Capture the cell that displays the provided text and extract its (x, y) central coordinate. 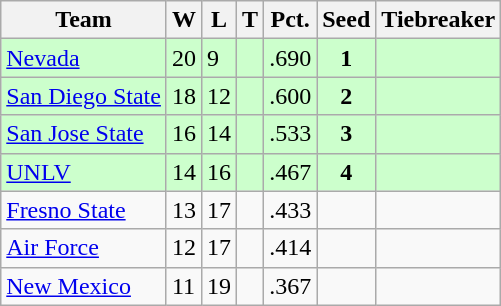
New Mexico (84, 286)
Seed (346, 20)
W (184, 20)
9 (220, 58)
.433 (290, 210)
11 (184, 286)
Pct. (290, 20)
4 (346, 172)
San Diego State (84, 96)
Air Force (84, 248)
UNLV (84, 172)
.533 (290, 134)
18 (184, 96)
San Jose State (84, 134)
Team (84, 20)
Tiebreaker (438, 20)
20 (184, 58)
13 (184, 210)
2 (346, 96)
3 (346, 134)
Nevada (84, 58)
.367 (290, 286)
L (220, 20)
.414 (290, 248)
.600 (290, 96)
T (250, 20)
19 (220, 286)
1 (346, 58)
Fresno State (84, 210)
.467 (290, 172)
.690 (290, 58)
